Scan for the cell matching the given text and deliver its (x, y) coordinate at center. 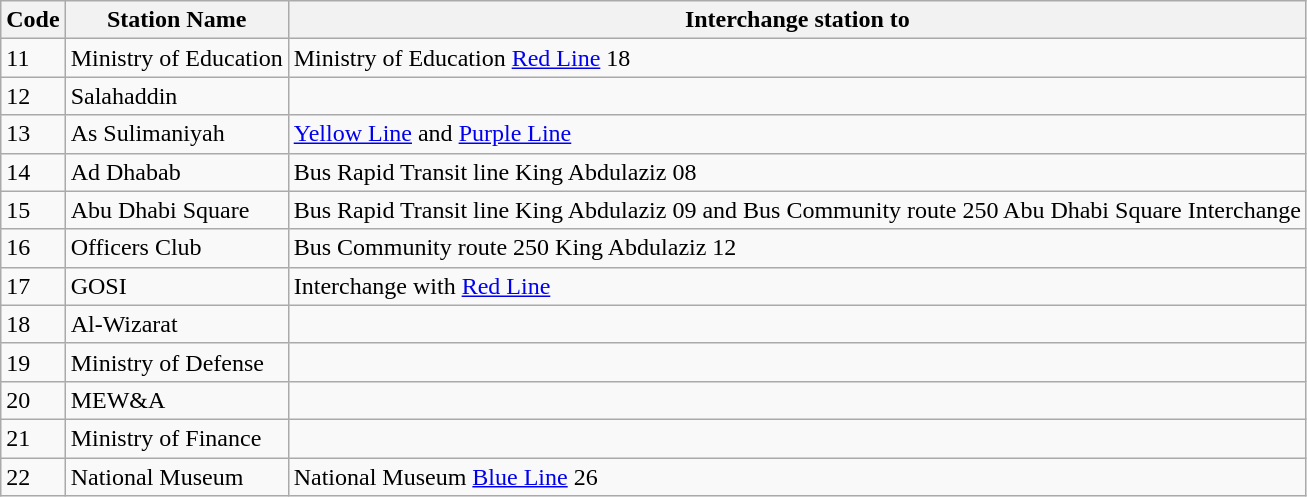
17 (33, 286)
Ad Dhabab (176, 172)
MEW&A (176, 400)
Bus Rapid Transit line King Abdulaziz 08 (797, 172)
Ministry of Education Red Line 18 (797, 58)
20 (33, 400)
Al-Wizarat (176, 324)
Abu Dhabi Square (176, 210)
National Museum (176, 477)
13 (33, 134)
Ministry of Finance (176, 438)
Code (33, 20)
12 (33, 96)
Bus Rapid Transit line King Abdulaziz 09 and Bus Community route 250 Abu Dhabi Square Interchange (797, 210)
21 (33, 438)
Interchange station to (797, 20)
Ministry of Education (176, 58)
Ministry of Defense (176, 362)
National Museum Blue Line 26 (797, 477)
16 (33, 248)
19 (33, 362)
14 (33, 172)
GOSI (176, 286)
Salahaddin (176, 96)
22 (33, 477)
As Sulimaniyah (176, 134)
Bus Community route 250 King Abdulaziz 12 (797, 248)
11 (33, 58)
18 (33, 324)
Station Name (176, 20)
Officers Club (176, 248)
Interchange with Red Line (797, 286)
15 (33, 210)
Yellow Line and Purple Line (797, 134)
